Scan for the cell matching the given text and deliver its [x, y] coordinate at center. 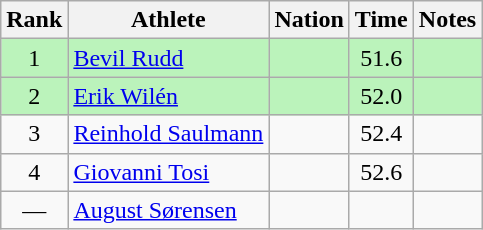
Time [381, 20]
52.0 [381, 96]
1 [34, 58]
2 [34, 96]
4 [34, 172]
Giovanni Tosi [168, 172]
Nation [309, 20]
— [34, 210]
3 [34, 134]
Notes [447, 20]
52.6 [381, 172]
Reinhold Saulmann [168, 134]
52.4 [381, 134]
August Sørensen [168, 210]
Athlete [168, 20]
Bevil Rudd [168, 58]
Rank [34, 20]
51.6 [381, 58]
Erik Wilén [168, 96]
